Search for the cell housing the specified text and yield its [X, Y] center coordinate. 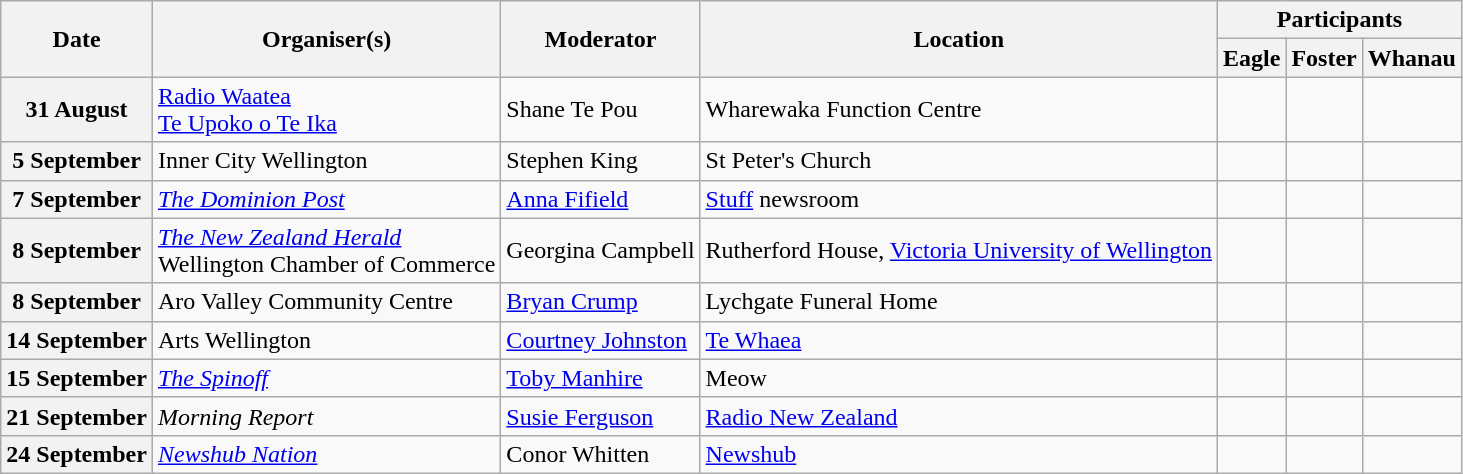
Radio WaateaTe Upoko o Te Ika [326, 110]
Foster [1324, 58]
Bryan Crump [600, 302]
Georgina Campbell [600, 250]
Eagle [1251, 58]
Radio New Zealand [958, 416]
5 September [77, 161]
7 September [77, 199]
Morning Report [326, 416]
Whanau [1412, 58]
Susie Ferguson [600, 416]
Newshub Nation [326, 454]
Shane Te Pou [600, 110]
Date [77, 39]
Te Whaea [958, 340]
Newshub [958, 454]
14 September [77, 340]
15 September [77, 378]
Rutherford House, Victoria University of Wellington [958, 250]
St Peter's Church [958, 161]
Meow [958, 378]
Organiser(s) [326, 39]
Location [958, 39]
31 August [77, 110]
21 September [77, 416]
Wharewaka Function Centre [958, 110]
Arts Wellington [326, 340]
Participants [1339, 20]
Inner City Wellington [326, 161]
Conor Whitten [600, 454]
The Dominion Post [326, 199]
Stuff newsroom [958, 199]
Anna Fifield [600, 199]
Toby Manhire [600, 378]
Lychgate Funeral Home [958, 302]
Moderator [600, 39]
Courtney Johnston [600, 340]
24 September [77, 454]
The New Zealand HeraldWellington Chamber of Commerce [326, 250]
Aro Valley Community Centre [326, 302]
The Spinoff [326, 378]
Stephen King [600, 161]
